Return the [X, Y] coordinate for the center point of the cell that contains the specified text.  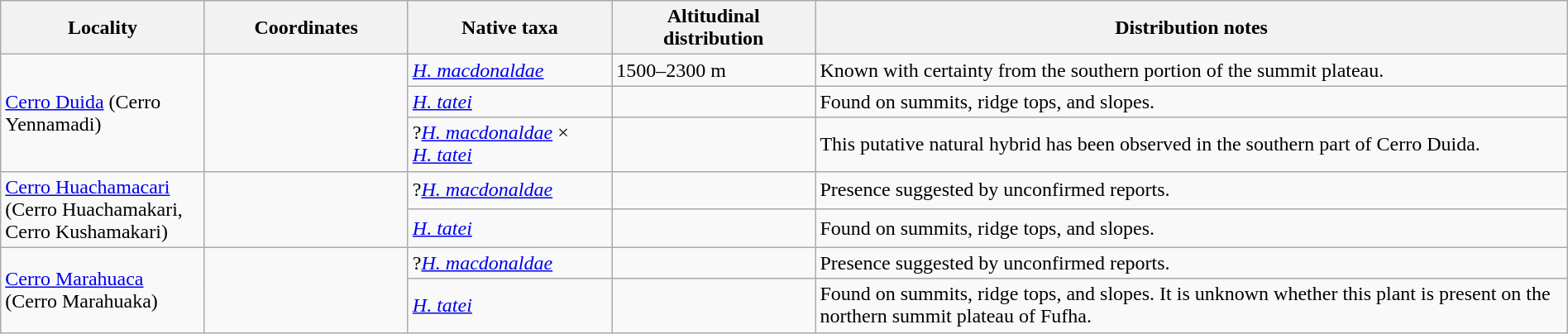
Coordinates [306, 28]
Cerro Huachamacari (Cerro Huachamakari, Cerro Kushamakari) [103, 209]
Found on summits, ridge tops, and slopes. It is unknown whether this plant is present on the northern summit plateau of Fufha. [1191, 306]
1500–2300 m [714, 70]
Cerro Marahuaca (Cerro Marahuaka) [103, 289]
H. macdonaldae [509, 70]
Altitudinal distribution [714, 28]
Cerro Duida (Cerro Yennamadi) [103, 112]
Distribution notes [1191, 28]
?H. macdonaldae × H. tatei [509, 144]
Locality [103, 28]
Native taxa [509, 28]
Known with certainty from the southern portion of the summit plateau. [1191, 70]
This putative natural hybrid has been observed in the southern part of Cerro Duida. [1191, 144]
